Locate the cell with the specified text and output its [X, Y] center coordinate. 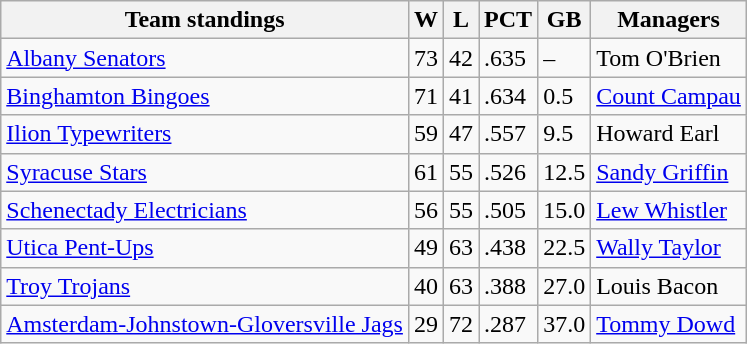
.505 [508, 210]
.388 [508, 286]
49 [426, 248]
L [460, 20]
Utica Pent-Ups [205, 248]
Managers [669, 20]
Syracuse Stars [205, 172]
.287 [508, 324]
.438 [508, 248]
22.5 [564, 248]
Louis Bacon [669, 286]
41 [460, 96]
47 [460, 134]
.526 [508, 172]
12.5 [564, 172]
Count Campau [669, 96]
Tom O'Brien [669, 58]
Binghamton Bingoes [205, 96]
– [564, 58]
.557 [508, 134]
.635 [508, 58]
37.0 [564, 324]
W [426, 20]
Lew Whistler [669, 210]
.634 [508, 96]
Team standings [205, 20]
Ilion Typewriters [205, 134]
Amsterdam-Johnstown-Gloversville Jags [205, 324]
0.5 [564, 96]
29 [426, 324]
15.0 [564, 210]
Albany Senators [205, 58]
Wally Taylor [669, 248]
9.5 [564, 134]
PCT [508, 20]
Sandy Griffin [669, 172]
56 [426, 210]
Tommy Dowd [669, 324]
72 [460, 324]
27.0 [564, 286]
40 [426, 286]
61 [426, 172]
Schenectady Electricians [205, 210]
71 [426, 96]
Howard Earl [669, 134]
GB [564, 20]
73 [426, 58]
42 [460, 58]
59 [426, 134]
Troy Trojans [205, 286]
